Capture the cell that displays the provided text and extract its (X, Y) central coordinate. 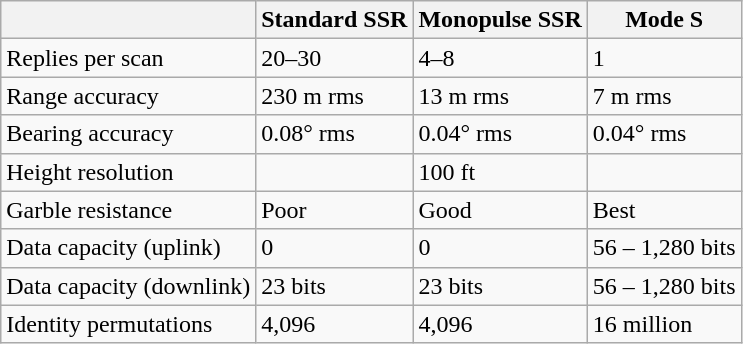
Monopulse SSR (500, 20)
20–30 (334, 58)
230 m rms (334, 96)
Data capacity (uplink) (128, 248)
100 ft (500, 172)
Mode S (664, 20)
Good (500, 210)
16 million (664, 324)
Poor (334, 210)
7 m rms (664, 96)
1 (664, 58)
Data capacity (downlink) (128, 286)
Standard SSR (334, 20)
Best (664, 210)
0.08° rms (334, 134)
Identity permutations (128, 324)
Bearing accuracy (128, 134)
Replies per scan (128, 58)
Height resolution (128, 172)
4–8 (500, 58)
13 m rms (500, 96)
Range accuracy (128, 96)
Garble resistance (128, 210)
